Scan for the cell matching the given text and deliver its [x, y] coordinate at center. 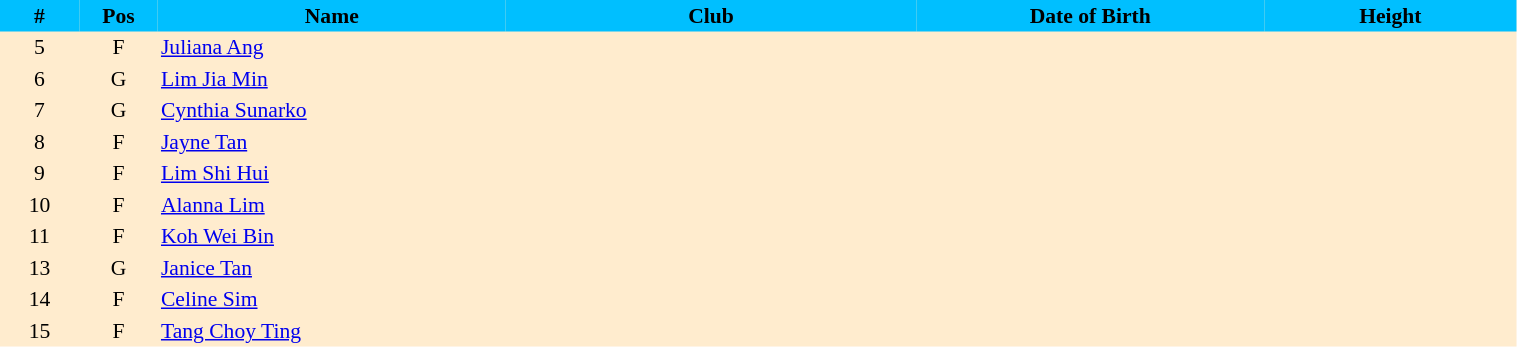
Tang Choy Ting [332, 331]
5 [40, 48]
Club [712, 16]
Cynthia Sunarko [332, 110]
9 [40, 174]
7 [40, 110]
8 [40, 142]
11 [40, 236]
Lim Shi Hui [332, 174]
# [40, 16]
Lim Jia Min [332, 79]
15 [40, 331]
14 [40, 300]
13 [40, 268]
10 [40, 205]
Alanna Lim [332, 205]
Celine Sim [332, 300]
Height [1390, 16]
6 [40, 79]
Jayne Tan [332, 142]
Date of Birth [1090, 16]
Janice Tan [332, 268]
Koh Wei Bin [332, 236]
Pos [118, 16]
Name [332, 16]
Juliana Ang [332, 48]
